Extract the (X, Y) coordinate from the center of the cell holding the provided text.  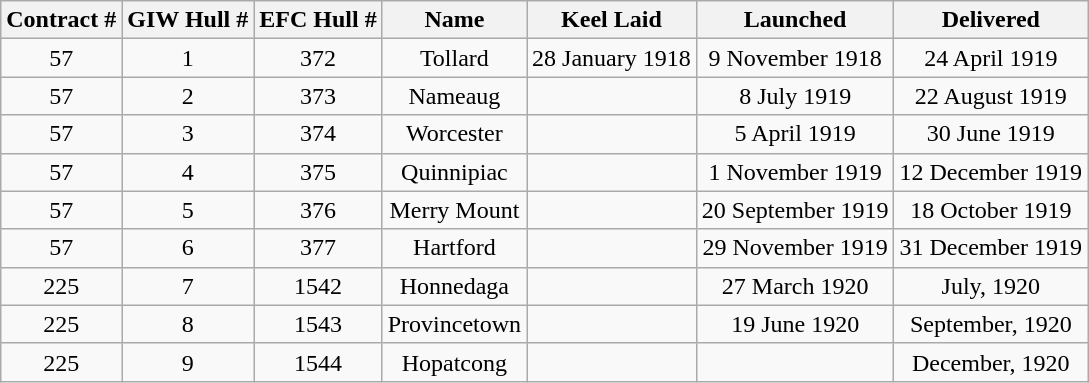
1 November 1919 (795, 172)
24 April 1919 (991, 58)
9 (188, 362)
31 December 1919 (991, 248)
374 (318, 134)
Nameaug (454, 96)
1542 (318, 286)
1544 (318, 362)
4 (188, 172)
27 March 1920 (795, 286)
5 April 1919 (795, 134)
Worcester (454, 134)
20 September 1919 (795, 210)
5 (188, 210)
3 (188, 134)
373 (318, 96)
8 (188, 324)
2 (188, 96)
Name (454, 20)
376 (318, 210)
EFC Hull # (318, 20)
Hartford (454, 248)
Quinnipiac (454, 172)
8 July 1919 (795, 96)
September, 1920 (991, 324)
1 (188, 58)
12 December 1919 (991, 172)
30 June 1919 (991, 134)
29 November 1919 (795, 248)
375 (318, 172)
Launched (795, 20)
377 (318, 248)
GIW Hull # (188, 20)
Merry Mount (454, 210)
Provincetown (454, 324)
Honnedaga (454, 286)
28 January 1918 (612, 58)
18 October 1919 (991, 210)
22 August 1919 (991, 96)
Contract # (62, 20)
Hopatcong (454, 362)
Tollard (454, 58)
9 November 1918 (795, 58)
372 (318, 58)
6 (188, 248)
1543 (318, 324)
7 (188, 286)
19 June 1920 (795, 324)
Keel Laid (612, 20)
July, 1920 (991, 286)
Delivered (991, 20)
December, 1920 (991, 362)
